Find where the given text appears and provide that cell's center as [X, Y] coordinate. 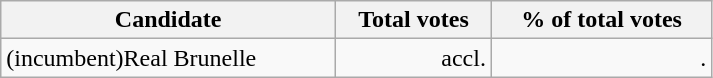
(incumbent)Real Brunelle [168, 58]
accl. [414, 58]
% of total votes [601, 20]
Candidate [168, 20]
. [601, 58]
Total votes [414, 20]
